Provide the [X, Y] coordinate of the cell's center where the given text is located.  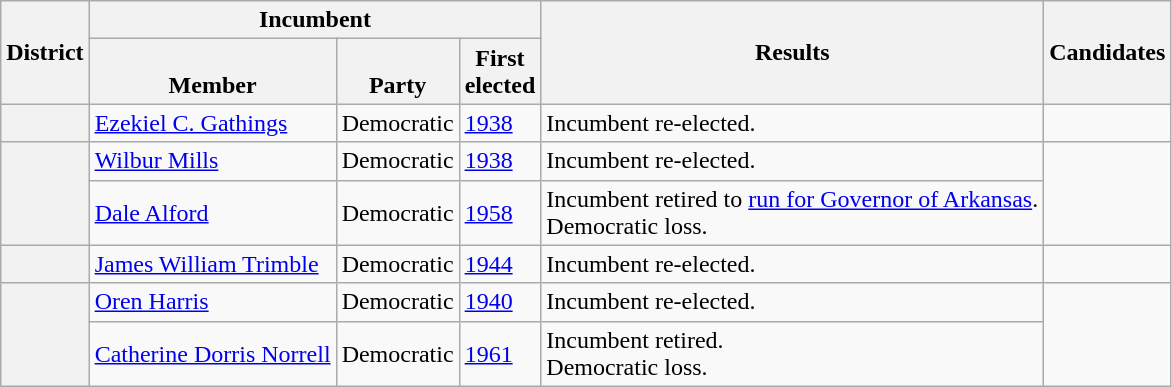
Candidates [1108, 52]
1944 [500, 264]
James William Trimble [212, 264]
Ezekiel C. Gathings [212, 123]
Dale Alford [212, 212]
Incumbent retired.Democratic loss. [792, 354]
Member [212, 72]
Oren Harris [212, 302]
Firstelected [500, 72]
District [45, 52]
Catherine Dorris Norrell [212, 354]
Incumbent retired to run for Governor of Arkansas.Democratic loss. [792, 212]
Party [398, 72]
Incumbent [315, 20]
1958 [500, 212]
Results [792, 52]
Wilbur Mills [212, 161]
1961 [500, 354]
1940 [500, 302]
